Find where the given text appears and provide that cell's center as [x, y] coordinate. 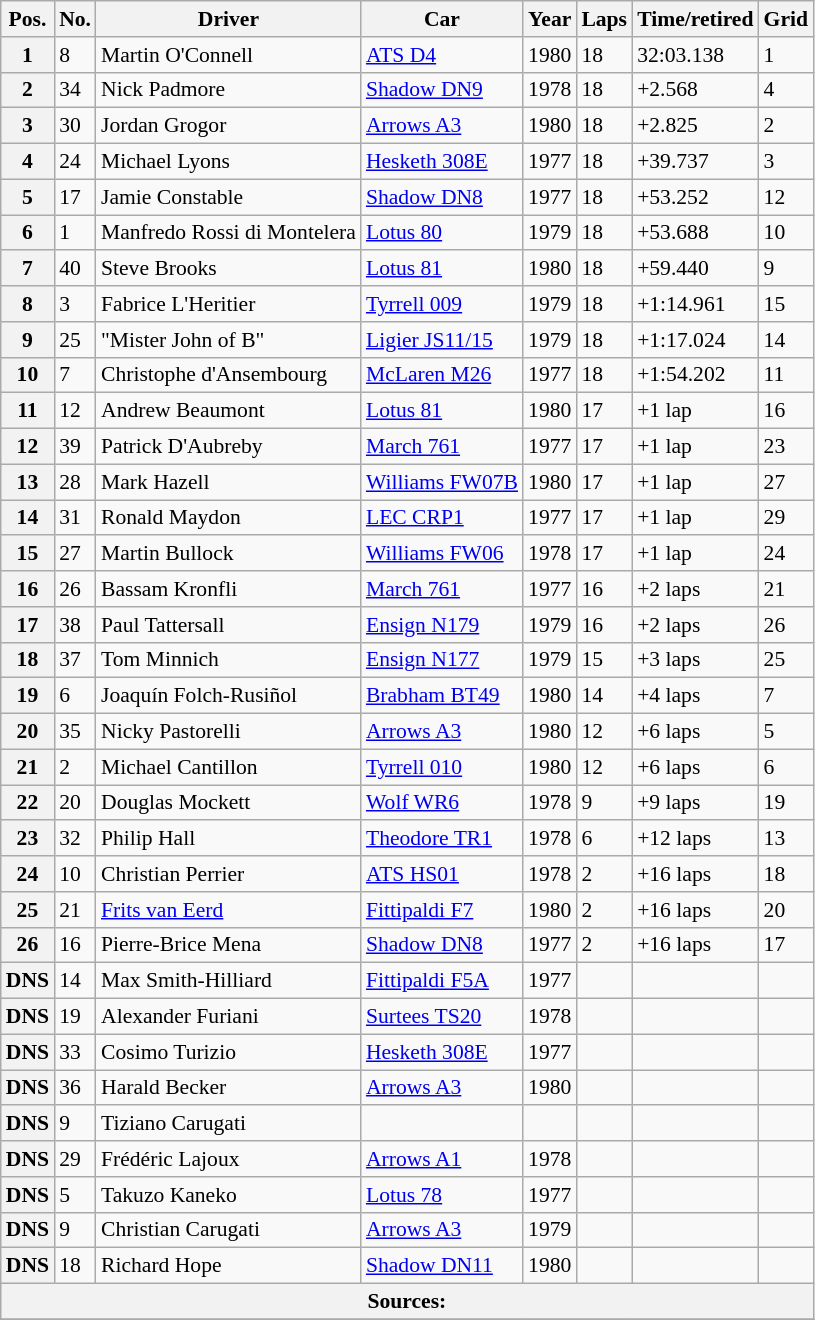
Martin Bullock [228, 554]
Pos. [28, 19]
Mark Hazell [228, 482]
Theodore TR1 [442, 839]
Pierre-Brice Mena [228, 945]
Tyrrell 010 [442, 767]
Surtees TS20 [442, 1017]
22 [28, 803]
Year [550, 19]
Fabrice L'Heritier [228, 304]
+4 laps [695, 696]
Sources: [407, 1302]
Christian Perrier [228, 874]
32:03.138 [695, 55]
Takuzo Kaneko [228, 1195]
Michael Cantillon [228, 767]
Manfredo Rossi di Montelera [228, 233]
Philip Hall [228, 839]
Paul Tattersall [228, 625]
ATS D4 [442, 55]
+53.688 [695, 233]
Driver [228, 19]
Tyrrell 009 [442, 304]
37 [75, 660]
No. [75, 19]
Grid [786, 19]
Tom Minnich [228, 660]
Car [442, 19]
+12 laps [695, 839]
Nicky Pastorelli [228, 732]
Andrew Beaumont [228, 411]
+53.252 [695, 197]
+9 laps [695, 803]
Williams FW06 [442, 554]
+59.440 [695, 269]
Shadow DN9 [442, 90]
Nick Padmore [228, 90]
31 [75, 518]
+2.825 [695, 126]
Steve Brooks [228, 269]
32 [75, 839]
Bassam Kronfli [228, 589]
Jordan Grogor [228, 126]
Ronald Maydon [228, 518]
Fittipaldi F7 [442, 910]
Joaquín Folch-Rusiñol [228, 696]
30 [75, 126]
Christophe d'Ansembourg [228, 375]
Harald Becker [228, 1088]
33 [75, 1052]
LEC CRP1 [442, 518]
Patrick D'Aubreby [228, 447]
Tiziano Carugati [228, 1124]
Richard Hope [228, 1266]
36 [75, 1088]
+1:17.024 [695, 340]
34 [75, 90]
40 [75, 269]
+3 laps [695, 660]
Arrows A1 [442, 1159]
Ligier JS11/15 [442, 340]
ATS HS01 [442, 874]
Frits van Eerd [228, 910]
Shadow DN11 [442, 1266]
Brabham BT49 [442, 696]
Lotus 80 [442, 233]
Cosimo Turizio [228, 1052]
Time/retired [695, 19]
28 [75, 482]
Laps [604, 19]
39 [75, 447]
Alexander Furiani [228, 1017]
Douglas Mockett [228, 803]
Fittipaldi F5A [442, 981]
Jamie Constable [228, 197]
Lotus 78 [442, 1195]
McLaren M26 [442, 375]
Christian Carugati [228, 1230]
Ensign N179 [442, 625]
+2.568 [695, 90]
Frédéric Lajoux [228, 1159]
"Mister John of B" [228, 340]
38 [75, 625]
Ensign N177 [442, 660]
Michael Lyons [228, 162]
+39.737 [695, 162]
Max Smith-Hilliard [228, 981]
Martin O'Connell [228, 55]
+1:14.961 [695, 304]
+1:54.202 [695, 375]
Wolf WR6 [442, 803]
Williams FW07B [442, 482]
35 [75, 732]
